Provide the [X, Y] coordinate of the cell's center where the given text is located.  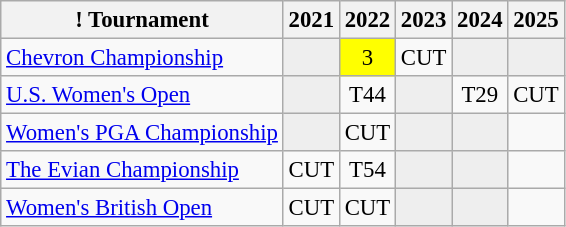
2024 [480, 20]
T29 [480, 95]
Women's PGA Championship [142, 133]
U.S. Women's Open [142, 95]
Chevron Championship [142, 58]
3 [367, 58]
2023 [424, 20]
T44 [367, 95]
Women's British Open [142, 208]
The Evian Championship [142, 170]
2025 [536, 20]
2022 [367, 20]
T54 [367, 170]
2021 [311, 20]
! Tournament [142, 20]
